Provide the (X, Y) coordinate of the cell's center where the given text is located.  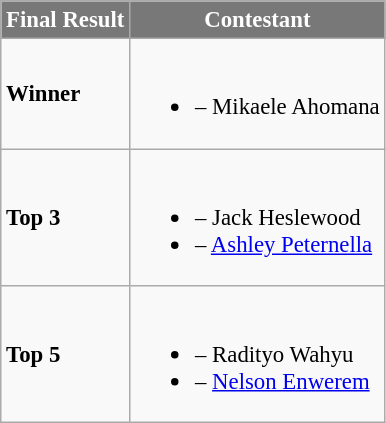
Top 5 (66, 354)
Final Result (66, 20)
Contestant (258, 20)
Winner (66, 94)
Top 3 (66, 218)
– Jack Heslewood – Ashley Peternella (258, 218)
– Mikaele Ahomana (258, 94)
– Radityo Wahyu – Nelson Enwerem (258, 354)
